Provide the [x, y] coordinate of the cell's center where the given text is located.  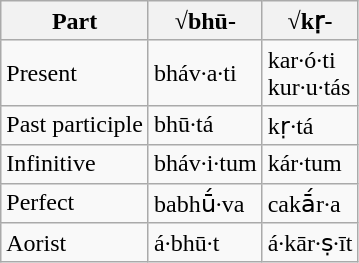
bháv·i·tum [205, 164]
cakā́r·a [310, 203]
á·kār·ṣ·īt [310, 243]
kár·tum [310, 164]
Present [75, 72]
bháv·a·ti [205, 72]
bhū·tá [205, 125]
√bhū- [205, 21]
kar·ó·ti kur·u·tás [310, 72]
Perfect [75, 203]
á·bhū·t [205, 243]
Past participle [75, 125]
babhū́·va [205, 203]
Infinitive [75, 164]
kṛ·tá [310, 125]
√kṛ- [310, 21]
Part [75, 21]
Aorist [75, 243]
